Determine the [X, Y] coordinate at the center of the cell enclosing the given text.  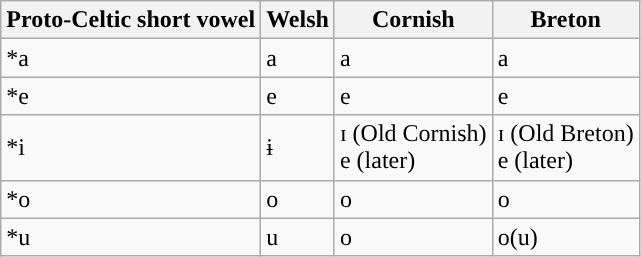
ɪ (Old Cornish) e (later) [413, 148]
*u [131, 237]
u [298, 237]
*a [131, 58]
Breton [566, 20]
Welsh [298, 20]
Cornish [413, 20]
*i [131, 148]
o(u) [566, 237]
*e [131, 96]
*o [131, 199]
Proto-Celtic short vowel [131, 20]
ɨ [298, 148]
ɪ (Old Breton) e (later) [566, 148]
